From the cell containing the given text, extract its center point as [X, Y] coordinate. 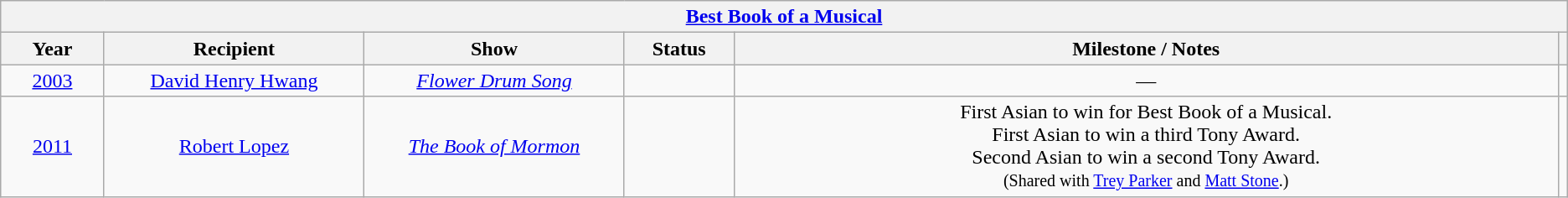
Flower Drum Song [494, 81]
The Book of Mormon [494, 146]
Show [494, 49]
2011 [52, 146]
— [1146, 81]
David Henry Hwang [235, 81]
Milestone / Notes [1146, 49]
Recipient [235, 49]
Best Book of a Musical [784, 17]
Year [52, 49]
Robert Lopez [235, 146]
Status [678, 49]
2003 [52, 81]
